Output the (X, Y) coordinate of the center of the cell containing the given text.  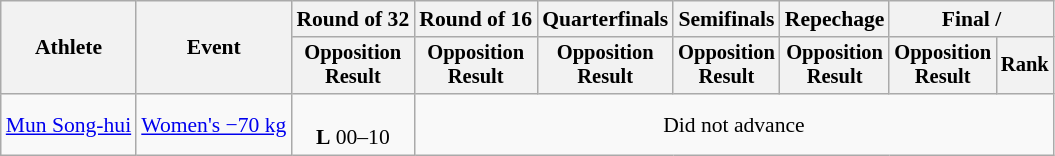
L 00–10 (352, 124)
Round of 32 (352, 19)
Mun Song-hui (68, 124)
Repechage (835, 19)
Athlete (68, 48)
Rank (1025, 66)
Event (214, 48)
Did not advance (734, 124)
Quarterfinals (605, 19)
Final / (971, 19)
Round of 16 (476, 19)
Semifinals (726, 19)
Women's −70 kg (214, 124)
